Scan for the cell matching the given text and deliver its (x, y) coordinate at center. 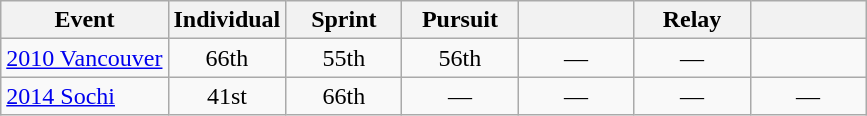
56th (460, 58)
41st (227, 96)
2010 Vancouver (84, 58)
Relay (692, 20)
Individual (227, 20)
Event (84, 20)
2014 Sochi (84, 96)
55th (344, 58)
Pursuit (460, 20)
Sprint (344, 20)
